Extract the (X, Y) coordinate from the center of the cell holding the provided text.  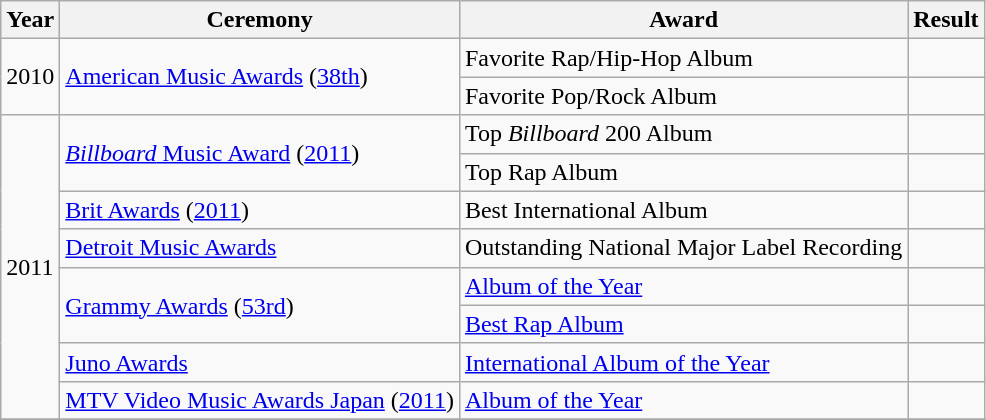
2010 (30, 77)
Juno Awards (260, 362)
Top Billboard 200 Album (683, 134)
Outstanding National Major Label Recording (683, 248)
Result (946, 20)
International Album of the Year (683, 362)
Favorite Pop/Rock Album (683, 96)
Ceremony (260, 20)
MTV Video Music Awards Japan (2011) (260, 400)
Year (30, 20)
Detroit Music Awards (260, 248)
Grammy Awards (53rd) (260, 305)
American Music Awards (38th) (260, 77)
Billboard Music Award (2011) (260, 153)
Favorite Rap/Hip-Hop Album (683, 58)
Best International Album (683, 210)
2011 (30, 267)
Best Rap Album (683, 324)
Award (683, 20)
Top Rap Album (683, 172)
Brit Awards (2011) (260, 210)
